Find where the given text appears and provide that cell's center as (X, Y) coordinate. 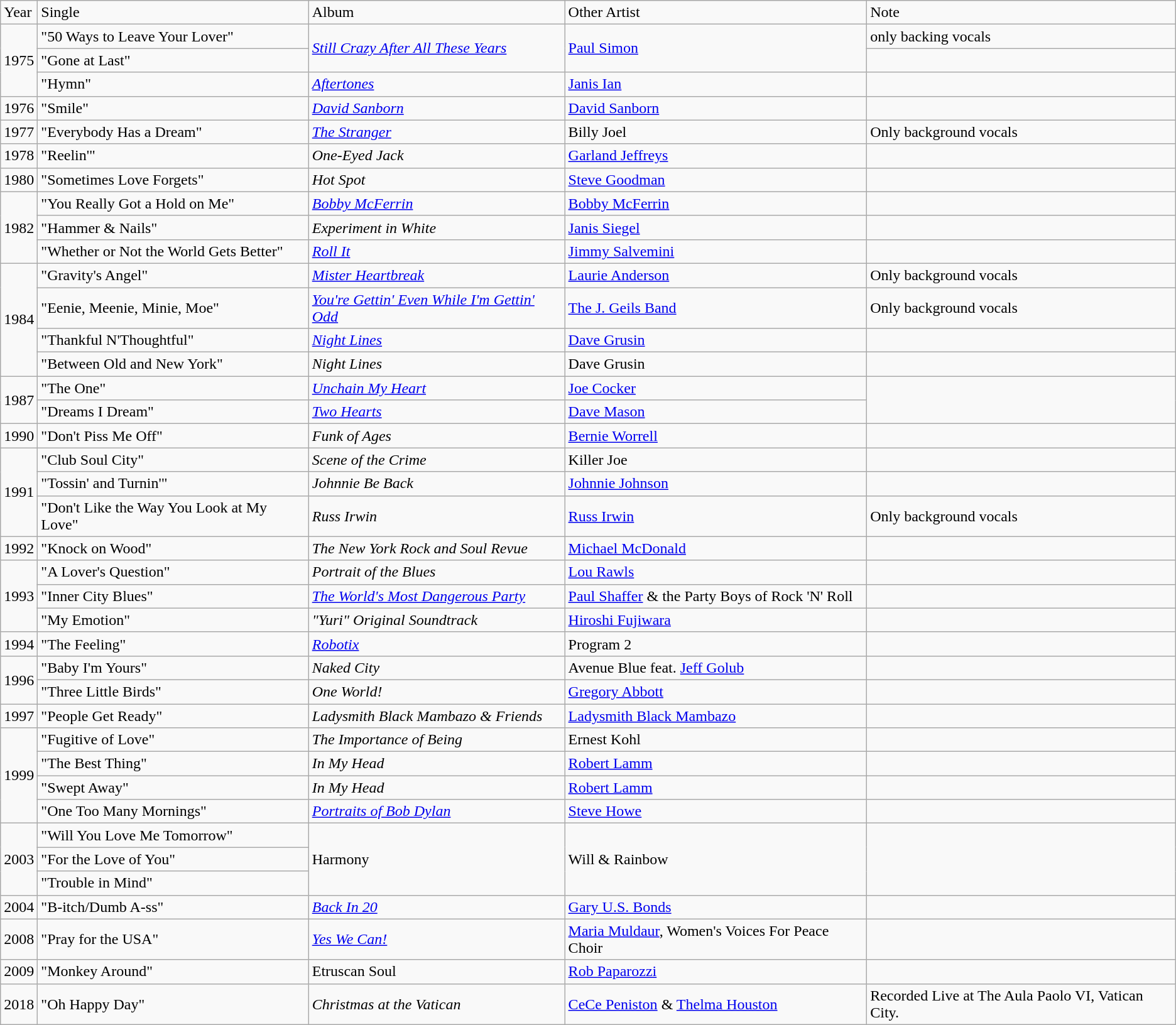
Bernie Worrell (716, 436)
2008 (19, 940)
1982 (19, 227)
"Between Old and New York" (173, 364)
The Importance of Being (437, 740)
"Monkey Around" (173, 972)
"Don't Piss Me Off" (173, 436)
"Sometimes Love Forgets" (173, 180)
Ladysmith Black Mambazo (716, 715)
Funk of Ages (437, 436)
The New York Rock and Soul Revue (437, 548)
The Stranger (437, 132)
Paul Shaffer & the Party Boys of Rock 'N' Roll (716, 596)
Experiment in White (437, 227)
"Gone at Last" (173, 60)
Aftertones (437, 84)
1976 (19, 108)
The World's Most Dangerous Party (437, 596)
1977 (19, 132)
Lou Rawls (716, 572)
"Don't Like the Way You Look at My Love" (173, 516)
1996 (19, 680)
One World! (437, 691)
"Club Soul City" (173, 460)
Back In 20 (437, 907)
Portraits of Bob Dylan (437, 811)
Naked City (437, 668)
Harmony (437, 859)
"Dreams I Dream" (173, 412)
Johnnie Johnson (716, 484)
Etruscan Soul (437, 972)
Two Hearts (437, 412)
Will & Rainbow (716, 859)
1984 (19, 319)
Yes We Can! (437, 940)
1975 (19, 60)
Janis Ian (716, 84)
"Baby I'm Yours" (173, 668)
The J. Geils Band (716, 308)
1987 (19, 400)
"Smile" (173, 108)
Portrait of the Blues (437, 572)
"Yuri" Original Soundtrack (437, 620)
Still Crazy After All These Years (437, 48)
"People Get Ready" (173, 715)
Mister Heartbreak (437, 275)
Gregory Abbott (716, 691)
One-Eyed Jack (437, 156)
Laurie Anderson (716, 275)
Christmas at the Vatican (437, 1004)
Ernest Kohl (716, 740)
Roll It (437, 251)
Note (1021, 13)
Michael McDonald (716, 548)
1997 (19, 715)
"50 Ways to Leave Your Lover" (173, 36)
"The Best Thing" (173, 764)
1992 (19, 548)
"Reelin'" (173, 156)
Hot Spot (437, 180)
2003 (19, 859)
Jimmy Salvemini (716, 251)
"Everybody Has a Dream" (173, 132)
Single (173, 13)
"Swept Away" (173, 788)
You're Gettin' Even While I'm Gettin' Odd (437, 308)
Other Artist (716, 13)
Avenue Blue feat. Jeff Golub (716, 668)
1978 (19, 156)
"The Feeling" (173, 644)
Steve Goodman (716, 180)
Joe Cocker (716, 388)
1991 (19, 492)
"Inner City Blues" (173, 596)
1990 (19, 436)
only backing vocals (1021, 36)
"Gravity's Angel" (173, 275)
"The One" (173, 388)
1980 (19, 180)
Johnnie Be Back (437, 484)
"Knock on Wood" (173, 548)
"B-itch/Dumb A-ss" (173, 907)
Robotix (437, 644)
"Three Little Birds" (173, 691)
1999 (19, 776)
"You Really Got a Hold on Me" (173, 203)
Program 2 (716, 644)
Rob Paparozzi (716, 972)
Dave Mason (716, 412)
Killer Joe (716, 460)
1993 (19, 596)
Album (437, 13)
2009 (19, 972)
"My Emotion" (173, 620)
"Eenie, Meenie, Minie, Moe" (173, 308)
"A Lover's Question" (173, 572)
"Trouble in Mind" (173, 883)
"One Too Many Mornings" (173, 811)
"Thankful N'Thoughtful" (173, 340)
"Pray for the USA" (173, 940)
Ladysmith Black Mambazo & Friends (437, 715)
"Tossin' and Turnin'" (173, 484)
Billy Joel (716, 132)
CeCe Peniston & Thelma Houston (716, 1004)
Year (19, 13)
Recorded Live at The Aula Paolo VI, Vatican City. (1021, 1004)
1994 (19, 644)
Steve Howe (716, 811)
Gary U.S. Bonds (716, 907)
"Hymn" (173, 84)
Scene of the Crime (437, 460)
"Fugitive of Love" (173, 740)
Hiroshi Fujiwara (716, 620)
2018 (19, 1004)
Maria Muldaur, Women's Voices For Peace Choir (716, 940)
Janis Siegel (716, 227)
"Whether or Not the World Gets Better" (173, 251)
"Hammer & Nails" (173, 227)
"Will You Love Me Tomorrow" (173, 835)
Garland Jeffreys (716, 156)
"Oh Happy Day" (173, 1004)
Paul Simon (716, 48)
Unchain My Heart (437, 388)
"For the Love of You" (173, 859)
2004 (19, 907)
